Return the (X, Y) coordinate for the center point of the cell that contains the specified text.  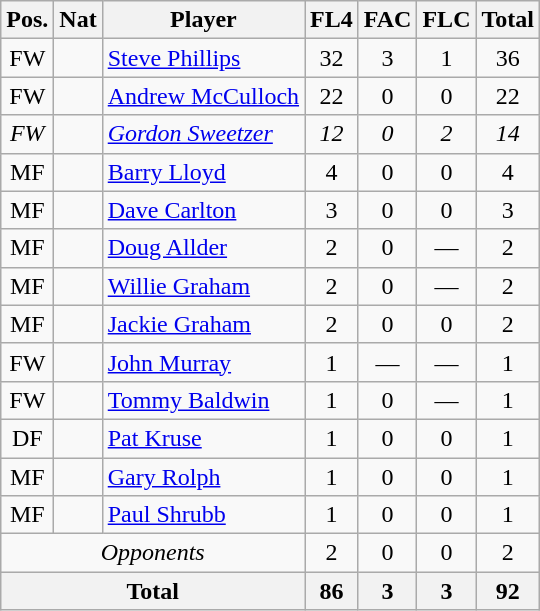
Player (203, 20)
92 (508, 591)
Andrew McCulloch (203, 96)
Doug Allder (203, 248)
36 (508, 58)
12 (332, 134)
Dave Carlton (203, 210)
DF (28, 438)
Willie Graham (203, 286)
John Murray (203, 362)
Jackie Graham (203, 324)
86 (332, 591)
Nat (78, 20)
Pos. (28, 20)
32 (332, 58)
Barry Lloyd (203, 172)
FL4 (332, 20)
Opponents (153, 553)
14 (508, 134)
Pat Kruse (203, 438)
Paul Shrubb (203, 515)
Tommy Baldwin (203, 400)
Gary Rolph (203, 477)
FAC (388, 20)
Gordon Sweetzer (203, 134)
FLC (446, 20)
Steve Phillips (203, 58)
